For the text-containing cell, return its midpoint in (X, Y) coordinate format. 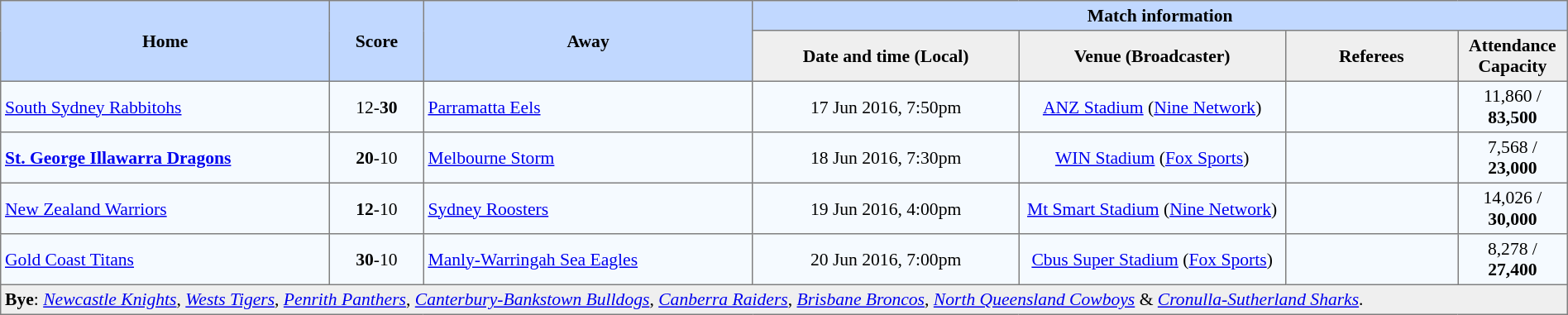
Away (588, 41)
New Zealand Warriors (165, 208)
11,860 / 83,500 (1513, 107)
Gold Coast Titans (165, 260)
Melbourne Storm (588, 158)
12-30 (377, 107)
20-10 (377, 158)
Parramatta Eels (588, 107)
20 Jun 2016, 7:00pm (886, 260)
Score (377, 41)
14,026 / 30,000 (1513, 208)
Referees (1371, 56)
Venue (Broadcaster) (1152, 56)
WIN Stadium (Fox Sports) (1152, 158)
19 Jun 2016, 4:00pm (886, 208)
12-10 (377, 208)
Sydney Roosters (588, 208)
18 Jun 2016, 7:30pm (886, 158)
17 Jun 2016, 7:50pm (886, 107)
St. George Illawarra Dragons (165, 158)
7,568 / 23,000 (1513, 158)
30-10 (377, 260)
Cbus Super Stadium (Fox Sports) (1152, 260)
Attendance Capacity (1513, 56)
Mt Smart Stadium (Nine Network) (1152, 208)
ANZ Stadium (Nine Network) (1152, 107)
Match information (1159, 16)
South Sydney Rabbitohs (165, 107)
Manly-Warringah Sea Eagles (588, 260)
Home (165, 41)
8,278 / 27,400 (1513, 260)
Date and time (Local) (886, 56)
